Return (x, y) of the center of cell containing provided text 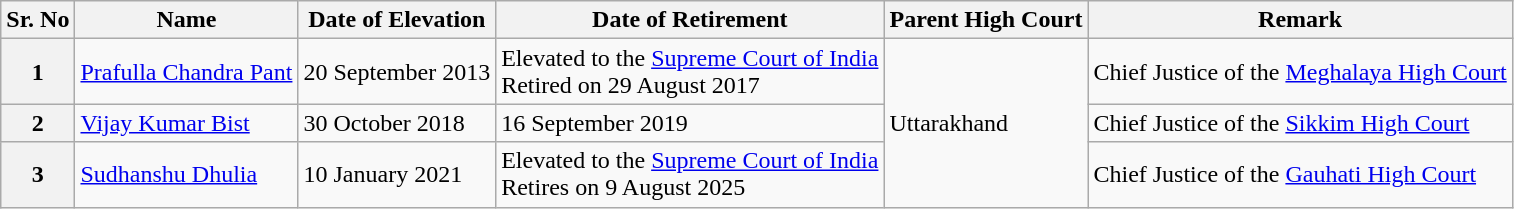
Parent High Court (986, 20)
Chief Justice of the Sikkim High Court (1300, 123)
Uttarakhand (986, 123)
1 (38, 72)
Date of Retirement (690, 20)
Chief Justice of the Gauhati High Court (1300, 174)
Chief Justice of the Meghalaya High Court (1300, 72)
Elevated to the Supreme Court of IndiaRetires on 9 August 2025 (690, 174)
Sr. No (38, 20)
Name (186, 20)
Vijay Kumar Bist (186, 123)
Elevated to the Supreme Court of IndiaRetired on 29 August 2017 (690, 72)
16 September 2019 (690, 123)
20 September 2013 (397, 72)
Prafulla Chandra Pant (186, 72)
10 January 2021 (397, 174)
Remark (1300, 20)
2 (38, 123)
3 (38, 174)
Sudhanshu Dhulia (186, 174)
30 October 2018 (397, 123)
Date of Elevation (397, 20)
